Scan for the cell matching the given text and deliver its [x, y] coordinate at center. 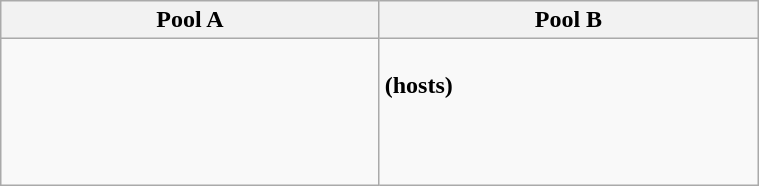
Pool A [190, 20]
(hosts) [568, 112]
Pool B [568, 20]
